Output the [x, y] coordinate of the center of the cell containing the given text.  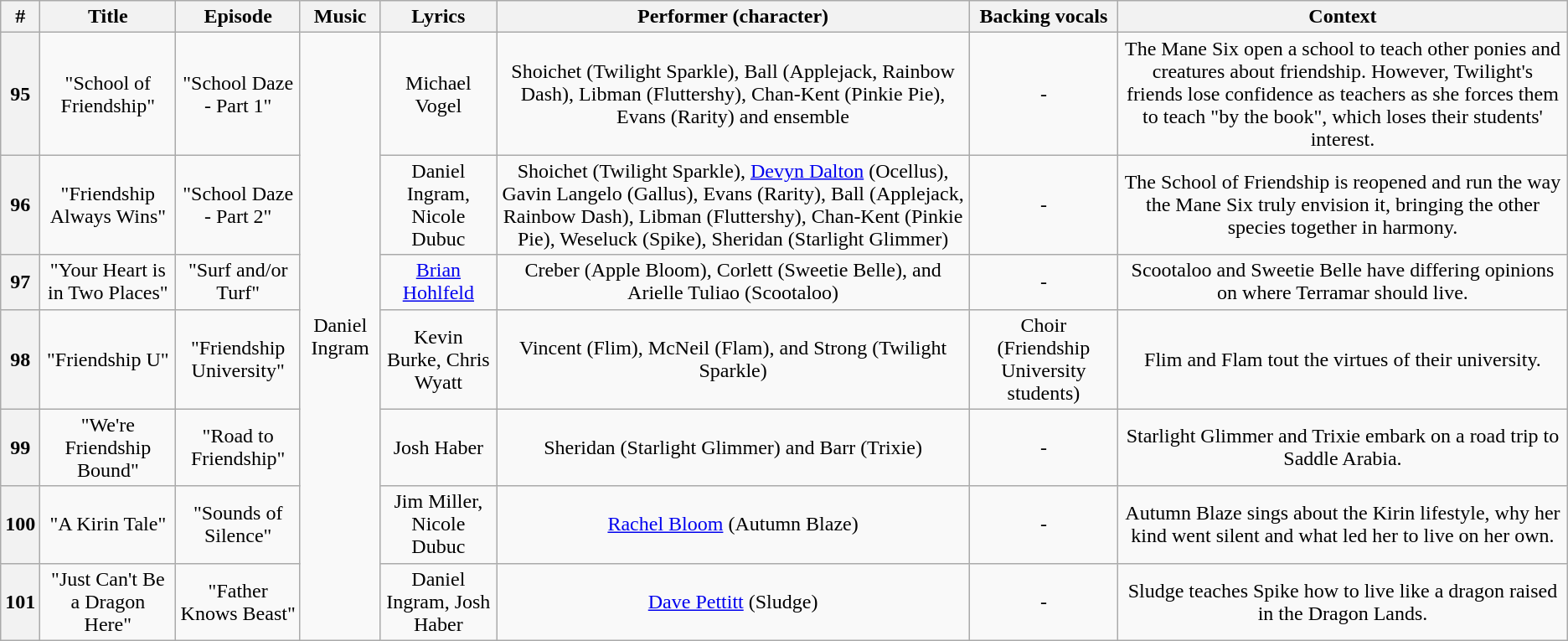
Context [1344, 17]
Rachel Bloom (Autumn Blaze) [733, 525]
Brian Hohlfeld [439, 282]
Kevin Burke, Chris Wyatt [439, 359]
The School of Friendship is reopened and run the way the Mane Six truly envision it, bringing the other species together in harmony. [1344, 204]
Starlight Glimmer and Trixie embark on a road trip to Saddle Arabia. [1344, 447]
"Just Can't Be a Dragon Here" [108, 602]
95 [20, 94]
"Sounds of Silence" [238, 525]
Backing vocals [1044, 17]
Daniel Ingram, Josh Haber [439, 602]
Daniel Ingram [340, 337]
"Road to Friendship" [238, 447]
# [20, 17]
"Friendship U" [108, 359]
Flim and Flam tout the virtues of their university. [1344, 359]
Choir (Friendship University students) [1044, 359]
101 [20, 602]
"We're Friendship Bound" [108, 447]
Daniel Ingram, Nicole Dubuc [439, 204]
"Surf and/or Turf" [238, 282]
Scootaloo and Sweetie Belle have differing opinions on where Terramar should live. [1344, 282]
Music [340, 17]
98 [20, 359]
97 [20, 282]
99 [20, 447]
Michael Vogel [439, 94]
"Father Knows Beast" [238, 602]
Dave Pettitt (Sludge) [733, 602]
Lyrics [439, 17]
"School of Friendship" [108, 94]
Performer (character) [733, 17]
96 [20, 204]
"Your Heart is in Two Places" [108, 282]
Title [108, 17]
"School Daze - Part 1" [238, 94]
Shoichet (Twilight Sparkle), Ball (Applejack, Rainbow Dash), Libman (Fluttershy), Chan-Kent (Pinkie Pie), Evans (Rarity) and ensemble [733, 94]
Episode [238, 17]
"School Daze - Part 2" [238, 204]
Josh Haber [439, 447]
Autumn Blaze sings about the Kirin lifestyle, why her kind went silent and what led her to live on her own. [1344, 525]
"Friendship Always Wins" [108, 204]
Jim Miller, Nicole Dubuc [439, 525]
Vincent (Flim), McNeil (Flam), and Strong (Twilight Sparkle) [733, 359]
Creber (Apple Bloom), Corlett (Sweetie Belle), and Arielle Tuliao (Scootaloo) [733, 282]
Sheridan (Starlight Glimmer) and Barr (Trixie) [733, 447]
100 [20, 525]
Sludge teaches Spike how to live like a dragon raised in the Dragon Lands. [1344, 602]
"A Kirin Tale" [108, 525]
"Friendship University" [238, 359]
